Capture the cell that displays the provided text and extract its [X, Y] central coordinate. 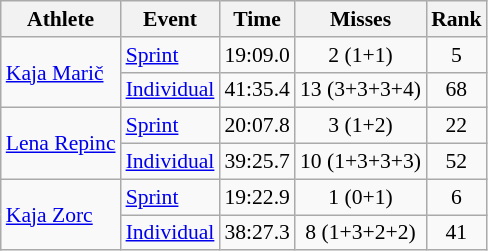
Lena Repinc [61, 144]
38:27.3 [256, 233]
Misses [360, 19]
Kaja Marič [61, 72]
Rank [456, 19]
8 (1+3+2+2) [360, 233]
41:35.4 [256, 90]
Time [256, 19]
41 [456, 233]
2 (1+1) [360, 55]
10 (1+3+3+3) [360, 162]
6 [456, 197]
19:09.0 [256, 55]
3 (1+2) [360, 126]
19:22.9 [256, 197]
Athlete [61, 19]
Event [170, 19]
13 (3+3+3+4) [360, 90]
Kaja Zorc [61, 214]
20:07.8 [256, 126]
52 [456, 162]
68 [456, 90]
39:25.7 [256, 162]
1 (0+1) [360, 197]
5 [456, 55]
22 [456, 126]
